From the cell containing the given text, extract its center point as (x, y) coordinate. 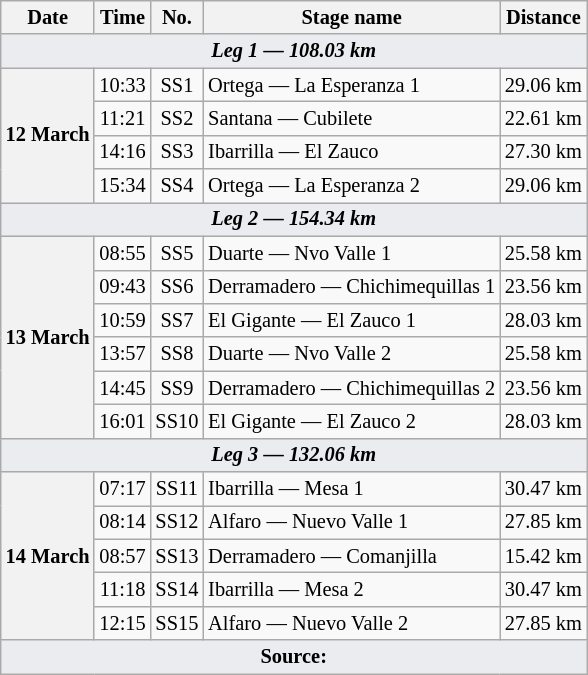
SS7 (178, 320)
SS14 (178, 589)
Leg 2 — 154.34 km (294, 219)
09:43 (122, 287)
Ibarrilla — El Zauco (352, 152)
SS1 (178, 85)
13:57 (122, 354)
SS9 (178, 388)
08:57 (122, 556)
13 March (48, 337)
Time (122, 17)
15:34 (122, 186)
Ibarrilla — Mesa 2 (352, 589)
11:21 (122, 118)
Date (48, 17)
Derramadero — Comanjilla (352, 556)
Ibarrilla — Mesa 1 (352, 489)
10:33 (122, 85)
Ortega — La Esperanza 2 (352, 186)
Stage name (352, 17)
11:18 (122, 589)
22.61 km (544, 118)
07:17 (122, 489)
SS11 (178, 489)
El Gigante — El Zauco 1 (352, 320)
14:16 (122, 152)
SS12 (178, 522)
SS8 (178, 354)
SS10 (178, 421)
15.42 km (544, 556)
SS6 (178, 287)
Santana — Cubilete (352, 118)
Derramadero — Chichimequillas 2 (352, 388)
Alfaro — Nuevo Valle 2 (352, 623)
08:55 (122, 253)
Duarte — Nvo Valle 2 (352, 354)
Duarte — Nvo Valle 1 (352, 253)
Leg 3 — 132.06 km (294, 455)
SS4 (178, 186)
14:45 (122, 388)
12 March (48, 136)
10:59 (122, 320)
SS15 (178, 623)
Source: (294, 657)
Ortega — La Esperanza 1 (352, 85)
No. (178, 17)
12:15 (122, 623)
Leg 1 — 108.03 km (294, 51)
SS3 (178, 152)
27.30 km (544, 152)
Derramadero — Chichimequillas 1 (352, 287)
SS13 (178, 556)
14 March (48, 556)
Distance (544, 17)
08:14 (122, 522)
Alfaro — Nuevo Valle 1 (352, 522)
El Gigante — El Zauco 2 (352, 421)
16:01 (122, 421)
SS2 (178, 118)
SS5 (178, 253)
